For the text-containing cell, return its midpoint in (X, Y) coordinate format. 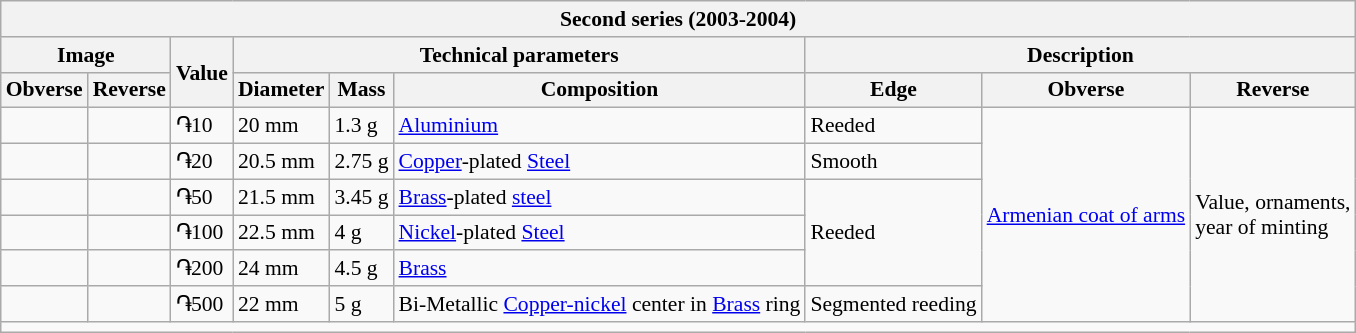
1.3 g (361, 126)
֏50 (202, 197)
Segmented reeding (893, 304)
֏10 (202, 126)
2.75 g (361, 162)
Value (202, 72)
Armenian coat of arms (1086, 215)
Mass (361, 90)
Composition (599, 90)
Description (1080, 55)
֏200 (202, 269)
Image (86, 55)
֏20 (202, 162)
24 mm (281, 269)
Copper-plated Steel (599, 162)
Technical parameters (519, 55)
Brass (599, 269)
Diameter (281, 90)
3.45 g (361, 197)
Nickel-plated Steel (599, 233)
22.5 mm (281, 233)
22 mm (281, 304)
Second series (2003-2004) (678, 19)
20 mm (281, 126)
Aluminium (599, 126)
֏500 (202, 304)
֏100 (202, 233)
20.5 mm (281, 162)
Brass-plated steel (599, 197)
21.5 mm (281, 197)
Value, ornaments, year of minting (1272, 215)
Edge (893, 90)
5 g (361, 304)
Bi-Metallic Copper-nickel center in Brass ring (599, 304)
Smooth (893, 162)
4 g (361, 233)
4.5 g (361, 269)
